Scan for the cell matching the given text and deliver its [x, y] coordinate at center. 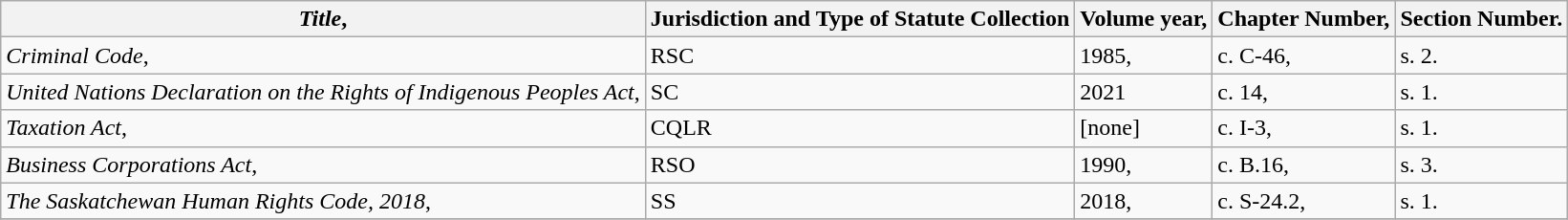
Taxation Act, [323, 128]
CQLR [860, 128]
s. 2. [1481, 55]
Chapter Number, [1303, 19]
Section Number. [1481, 19]
[none] [1144, 128]
United Nations Declaration on the Rights of Indigenous Peoples Act, [323, 92]
SC [860, 92]
Criminal Code, [323, 55]
s. 3. [1481, 165]
The Saskatchewan Human Rights Code, 2018, [323, 201]
c. 14, [1303, 92]
c. I-3, [1303, 128]
Volume year, [1144, 19]
RSO [860, 165]
SS [860, 201]
Jurisdiction and Type of Statute Collection [860, 19]
2018, [1144, 201]
Business Corporations Act, [323, 165]
2021 [1144, 92]
c. B.16, [1303, 165]
RSC [860, 55]
1985, [1144, 55]
1990, [1144, 165]
c. S-24.2, [1303, 201]
c. C-46, [1303, 55]
Title, [323, 19]
